Return the [X, Y] coordinate for the center point of the cell that contains the specified text.  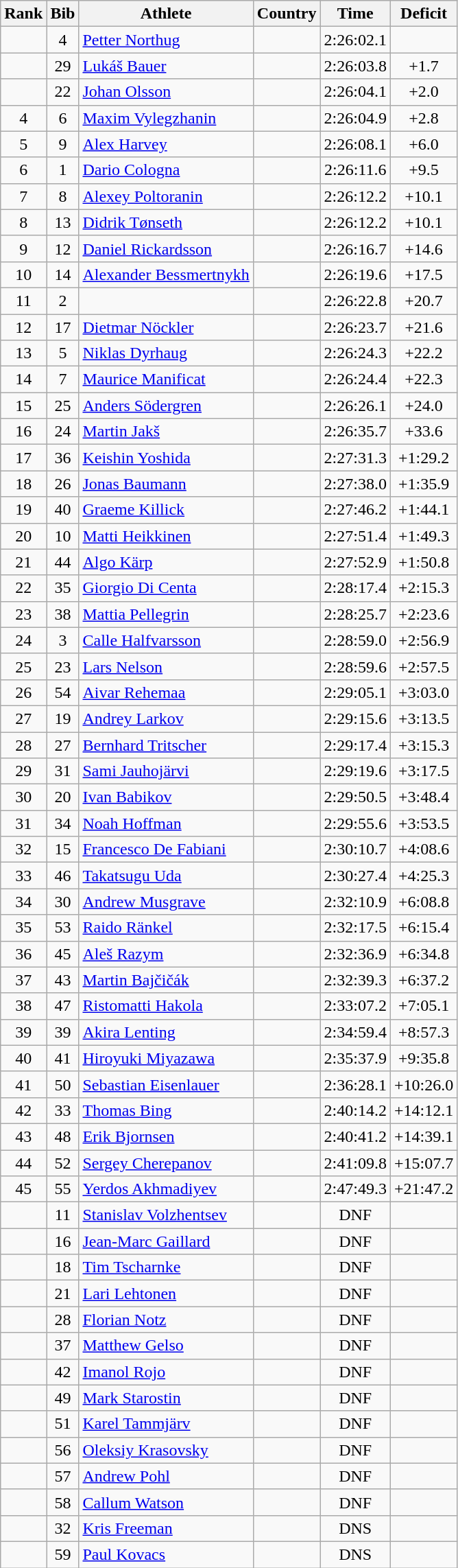
Calle Halfvarsson [166, 640]
+8:57.3 [424, 1032]
1 [63, 170]
Aleš Razym [166, 954]
Mark Starostin [166, 1398]
Imanol Rojo [166, 1372]
Algo Kärp [166, 562]
2:32:39.3 [355, 980]
47 [63, 1006]
+14:12.1 [424, 1110]
2:28:59.0 [355, 640]
Yerdos Akhmadiyev [166, 1189]
52 [63, 1163]
Erik Bjornsen [166, 1136]
Andrew Pohl [166, 1476]
2:26:24.4 [355, 379]
Paul Kovacs [166, 1554]
Niklas Dyrhaug [166, 353]
Country [287, 14]
58 [63, 1502]
2:26:02.1 [355, 40]
Andrey Larkov [166, 718]
Maurice Manificat [166, 379]
2:40:14.2 [355, 1110]
2:26:26.1 [355, 406]
Anders Södergren [166, 406]
+4:25.3 [424, 876]
Johan Olsson [166, 92]
Noah Hoffman [166, 823]
2:32:36.9 [355, 954]
Athlete [166, 14]
+6:15.4 [424, 928]
Keishin Yoshida [166, 458]
+33.6 [424, 432]
Lari Lehtonen [166, 1294]
2:29:17.4 [355, 745]
Sami Jauhojärvi [166, 771]
56 [63, 1450]
+1:49.3 [424, 536]
Raido Ränkel [166, 928]
2:36:28.1 [355, 1084]
+1.7 [424, 66]
+7:05.1 [424, 1006]
2:29:19.6 [355, 771]
46 [63, 876]
2:34:59.4 [355, 1032]
2:32:10.9 [355, 902]
+22.3 [424, 379]
50 [63, 1084]
2:27:38.0 [355, 484]
2:28:59.6 [355, 666]
Martin Jakš [166, 432]
2:30:10.7 [355, 850]
2:30:27.4 [355, 876]
2:28:17.4 [355, 588]
2:27:31.3 [355, 458]
+3:53.5 [424, 823]
Alexander Bessmertnykh [166, 274]
Thomas Bing [166, 1110]
+17.5 [424, 274]
Time [355, 14]
+22.2 [424, 353]
49 [63, 1398]
2:27:52.9 [355, 562]
2:26:35.7 [355, 432]
Jean-Marc Gaillard [166, 1241]
Alex Harvey [166, 144]
2:41:09.8 [355, 1163]
Maxim Vylegzhanin [166, 118]
Lars Nelson [166, 666]
+3:03.0 [424, 692]
+6.0 [424, 144]
2:29:15.6 [355, 718]
+10:26.0 [424, 1084]
2:29:50.5 [355, 797]
Alexey Poltoranin [166, 196]
+2.0 [424, 92]
+6:37.2 [424, 980]
+15:07.7 [424, 1163]
51 [63, 1424]
Mattia Pellegrin [166, 614]
Sebastian Eisenlauer [166, 1084]
2:26:04.1 [355, 92]
+21.6 [424, 327]
Didrik Tønseth [166, 222]
54 [63, 692]
2:33:07.2 [355, 1006]
2:35:37.9 [355, 1058]
+24.0 [424, 406]
Akira Lenting [166, 1032]
Sergey Cherepanov [166, 1163]
+6:08.8 [424, 902]
+2:57.5 [424, 666]
Tim Tscharnke [166, 1267]
+3:17.5 [424, 771]
Karel Tammjärv [166, 1424]
Matti Heikkinen [166, 536]
Ristomatti Hakola [166, 1006]
55 [63, 1189]
+1:50.8 [424, 562]
Florian Notz [166, 1320]
Callum Watson [166, 1502]
+14.6 [424, 248]
Daniel Rickardsson [166, 248]
+14:39.1 [424, 1136]
2:26:11.6 [355, 170]
+9.5 [424, 170]
2:26:24.3 [355, 353]
53 [63, 928]
+21:47.2 [424, 1189]
3 [63, 640]
+1:29.2 [424, 458]
+2:56.9 [424, 640]
Graeme Killick [166, 510]
2:26:08.1 [355, 144]
48 [63, 1136]
Jonas Baumann [166, 484]
Bernhard Tritscher [166, 745]
2:26:19.6 [355, 274]
+2.8 [424, 118]
2:26:16.7 [355, 248]
2:27:46.2 [355, 510]
+3:13.5 [424, 718]
+2:15.3 [424, 588]
2:26:23.7 [355, 327]
Lukáš Bauer [166, 66]
2:26:03.8 [355, 66]
Petter Northug [166, 40]
Ivan Babikov [166, 797]
Bib [63, 14]
+6:34.8 [424, 954]
+9:35.8 [424, 1058]
+20.7 [424, 301]
Stanislav Volzhentsev [166, 1215]
2:26:22.8 [355, 301]
Oleksiy Krasovsky [166, 1450]
2:26:04.9 [355, 118]
2 [63, 301]
59 [63, 1554]
2:32:17.5 [355, 928]
Andrew Musgrave [166, 902]
Dario Cologna [166, 170]
Matthew Gelso [166, 1346]
+2:23.6 [424, 614]
Takatsugu Uda [166, 876]
+1:44.1 [424, 510]
Giorgio Di Centa [166, 588]
+1:35.9 [424, 484]
Deficit [424, 14]
2:27:51.4 [355, 536]
Hiroyuki Miyazawa [166, 1058]
Kris Freeman [166, 1528]
Dietmar Nöckler [166, 327]
+3:48.4 [424, 797]
Aivar Rehemaa [166, 692]
+4:08.6 [424, 850]
2:40:41.2 [355, 1136]
2:28:25.7 [355, 614]
2:47:49.3 [355, 1189]
2:29:55.6 [355, 823]
2:29:05.1 [355, 692]
Rank [23, 14]
Martin Bajčičák [166, 980]
57 [63, 1476]
Francesco De Fabiani [166, 850]
+3:15.3 [424, 745]
